From the cell containing the given text, extract its center point as [X, Y] coordinate. 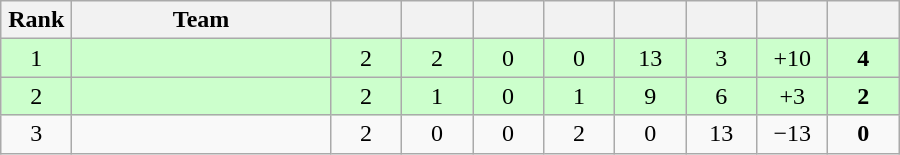
−13 [792, 134]
+10 [792, 58]
+3 [792, 96]
6 [722, 96]
9 [650, 96]
Rank [36, 20]
Team [202, 20]
4 [864, 58]
